Determine the [x, y] coordinate at the center of the cell enclosing the given text.  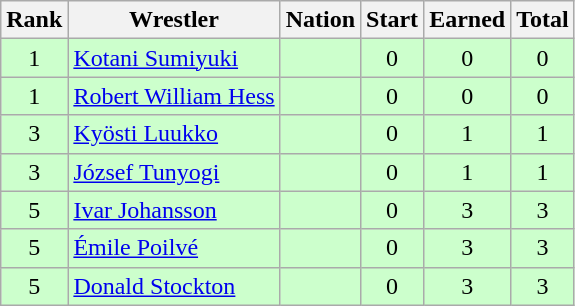
Ivar Johansson [174, 210]
Kyösti Luukko [174, 134]
Nation [320, 20]
Earned [468, 20]
Wrestler [174, 20]
Total [543, 20]
József Tunyogi [174, 172]
Kotani Sumiyuki [174, 58]
Rank [34, 20]
Donald Stockton [174, 286]
Robert William Hess [174, 96]
Émile Poilvé [174, 248]
Start [392, 20]
